Scan for the cell matching the given text and deliver its [x, y] coordinate at center. 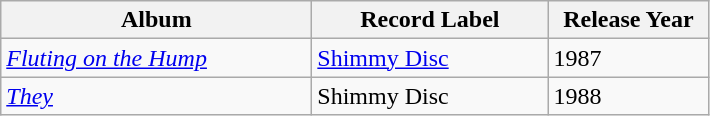
Album [156, 20]
1987 [628, 58]
Record Label [430, 20]
Release Year [628, 20]
1988 [628, 96]
Fluting on the Hump [156, 58]
They [156, 96]
